Output the (x, y) coordinate of the center of the cell containing the given text.  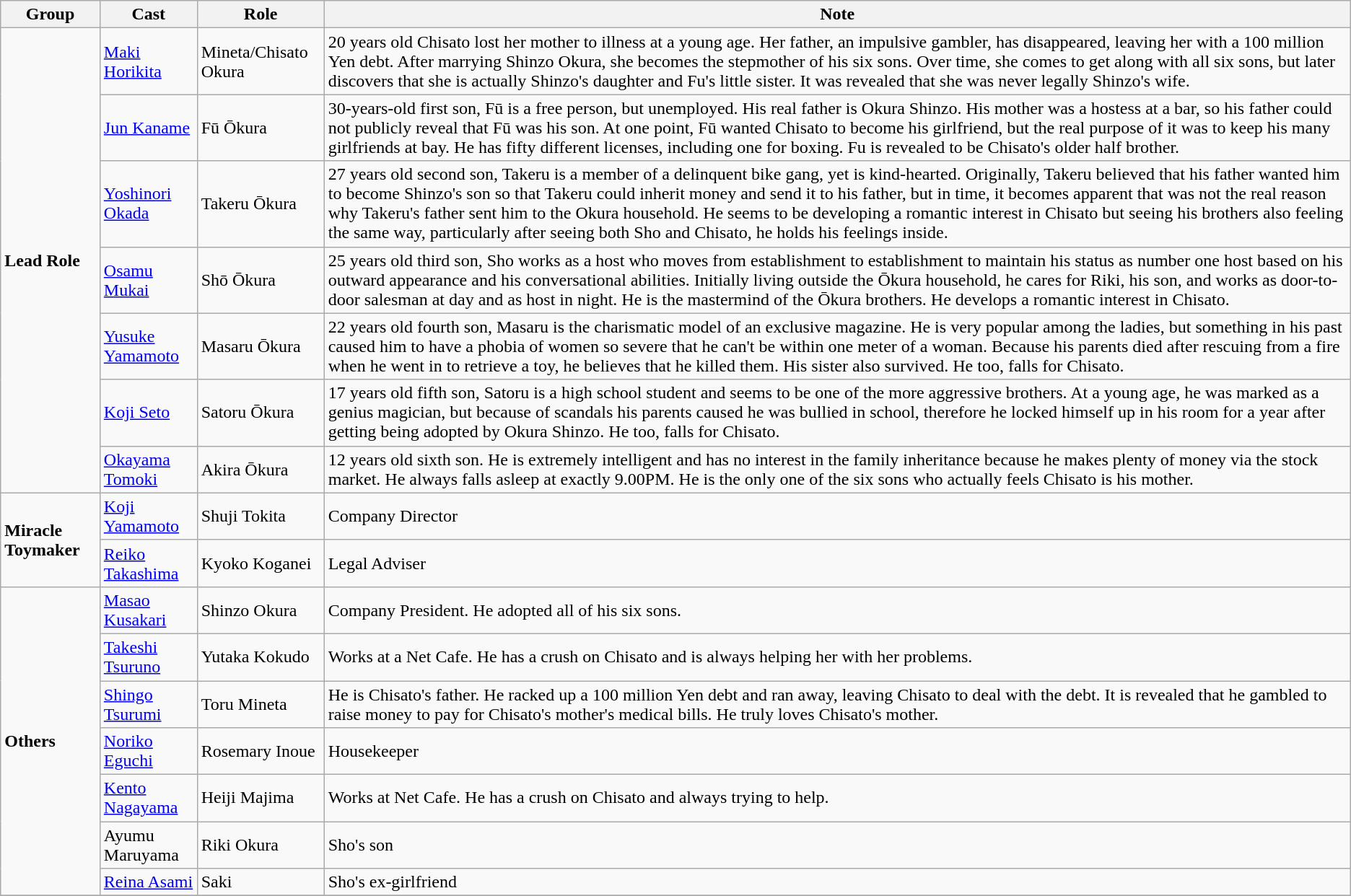
Cast (149, 14)
Shō Ōkura (261, 280)
Kyoko Koganei (261, 563)
Toru Mineta (261, 704)
Satoru Ōkura (261, 413)
Takeshi Tsuruno (149, 656)
Noriko Eguchi (149, 752)
Riki Okura (261, 846)
Osamu Mukai (149, 280)
Saki (261, 882)
Reina Asami (149, 882)
Jun Kaname (149, 128)
Yutaka Kokudo (261, 656)
Works at Net Cafe. He has a crush on Chisato and always trying to help. (837, 798)
Ayumu Maruyama (149, 846)
Rosemary Inoue (261, 752)
Masaru Ōkura (261, 346)
Company Director (837, 517)
Koji Seto (149, 413)
Reiko Takashima (149, 563)
Housekeeper (837, 752)
Koji Yamamoto (149, 517)
Yusuke Yamamoto (149, 346)
Role (261, 14)
Group (51, 14)
Legal Adviser (837, 563)
Works at a Net Cafe. He has a crush on Chisato and is always helping her with her problems. (837, 656)
Shinzo Okura (261, 610)
Maki Horikita (149, 61)
Masao Kusakari (149, 610)
Takeru Ōkura (261, 203)
Kento Nagayama (149, 798)
Fū Ōkura (261, 128)
Mineta/Chisato Okura (261, 61)
Shingo Tsurumi (149, 704)
Okayama Tomoki (149, 469)
Akira Ōkura (261, 469)
Shuji Tokita (261, 517)
Miracle Toymaker (51, 540)
Lead Role (51, 260)
Sho's son (837, 846)
Yoshinori Okada (149, 203)
Company President. He adopted all of his six sons. (837, 610)
Note (837, 14)
Heiji Majima (261, 798)
Sho's ex-girlfriend (837, 882)
Others (51, 741)
